Detect which cell encompasses the target text, then output its (X, Y) center coordinate. 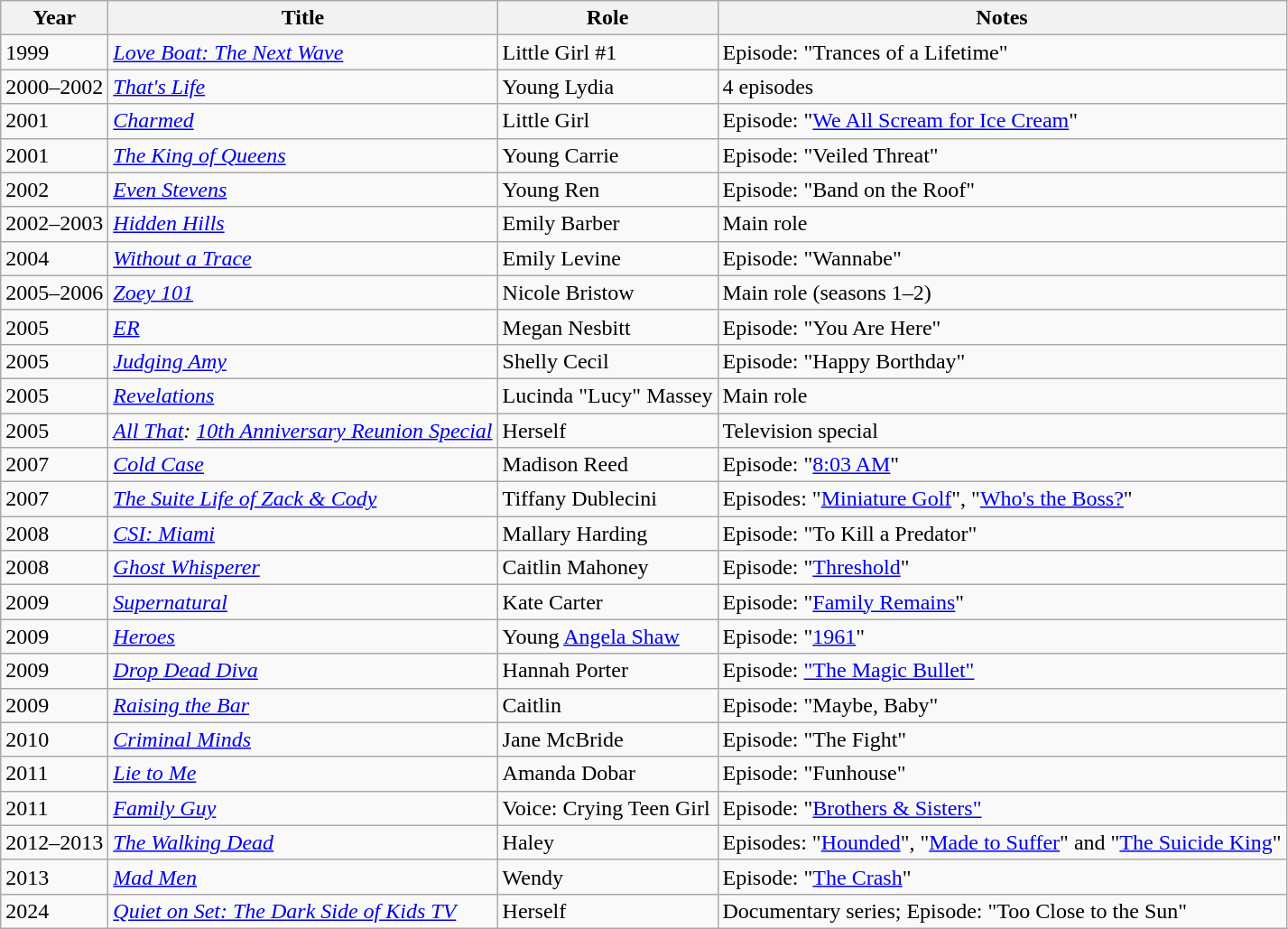
The King of Queens (303, 155)
Amanda Dobar (607, 774)
Emily Levine (607, 258)
Little Girl #1 (607, 52)
Episode: "The Magic Bullet" (1002, 671)
Young Ren (607, 190)
Wendy (607, 877)
Ghost Whisperer (303, 568)
Episode: "Threshold" (1002, 568)
Emily Barber (607, 224)
Zoey 101 (303, 293)
Caitlin (607, 705)
Main role (seasons 1–2) (1002, 293)
2002 (54, 190)
Megan Nesbitt (607, 327)
Lie to Me (303, 774)
Love Boat: The Next Wave (303, 52)
Lucinda "Lucy" Massey (607, 395)
The Suite Life of Zack & Cody (303, 499)
Title (303, 18)
That's Life (303, 87)
Little Girl (607, 121)
Voice: Crying Teen Girl (607, 808)
2010 (54, 739)
The Walking Dead (303, 842)
Charmed (303, 121)
Episode: "The Fight" (1002, 739)
CSI: Miami (303, 534)
2002–2003 (54, 224)
Heroes (303, 636)
Without a Trace (303, 258)
Even Stevens (303, 190)
Year (54, 18)
Kate Carter (607, 602)
Episodes: "Miniature Golf", "Who's the Boss?" (1002, 499)
Role (607, 18)
Criminal Minds (303, 739)
Drop Dead Diva (303, 671)
Family Guy (303, 808)
Episode: "Funhouse" (1002, 774)
Episode: "To Kill a Predator" (1002, 534)
Notes (1002, 18)
Episode: "The Crash" (1002, 877)
Episode: "8:03 AM" (1002, 465)
Episode: "Family Remains" (1002, 602)
Episode: "1961" (1002, 636)
Revelations (303, 395)
Episode: "Brothers & Sisters" (1002, 808)
Hannah Porter (607, 671)
Episodes: "Hounded", "Made to Suffer" and "The Suicide King" (1002, 842)
Raising the Bar (303, 705)
Episode: "You Are Here" (1002, 327)
Nicole Bristow (607, 293)
2004 (54, 258)
Young Angela Shaw (607, 636)
Mad Men (303, 877)
Episode: "Veiled Threat" (1002, 155)
Jane McBride (607, 739)
Episode: "We All Scream for Ice Cream" (1002, 121)
2005–2006 (54, 293)
ER (303, 327)
All That: 10th Anniversary Reunion Special (303, 431)
Episode: "Happy Borthday" (1002, 361)
2024 (54, 911)
Quiet on Set: The Dark Side of Kids TV (303, 911)
Episode: "Wannabe" (1002, 258)
Caitlin Mahoney (607, 568)
Haley (607, 842)
Cold Case (303, 465)
2000–2002 (54, 87)
1999 (54, 52)
Hidden Hills (303, 224)
Shelly Cecil (607, 361)
Judging Amy (303, 361)
2013 (54, 877)
Madison Reed (607, 465)
Young Carrie (607, 155)
4 episodes (1002, 87)
Tiffany Dublecini (607, 499)
Television special (1002, 431)
Episode: "Trances of a Lifetime" (1002, 52)
Documentary series; Episode: "Too Close to the Sun" (1002, 911)
Episode: "Maybe, Baby" (1002, 705)
Young Lydia (607, 87)
Mallary Harding (607, 534)
Supernatural (303, 602)
2012–2013 (54, 842)
Episode: "Band on the Roof" (1002, 190)
